Search for the cell housing the specified text and yield its (X, Y) center coordinate. 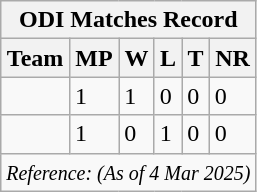
W (137, 58)
MP (94, 58)
L (168, 58)
NR (232, 58)
T (196, 58)
Reference: (As of 4 Mar 2025) (128, 172)
ODI Matches Record (128, 20)
Team (36, 58)
